Locate the cell with the specified text and output its [X, Y] center coordinate. 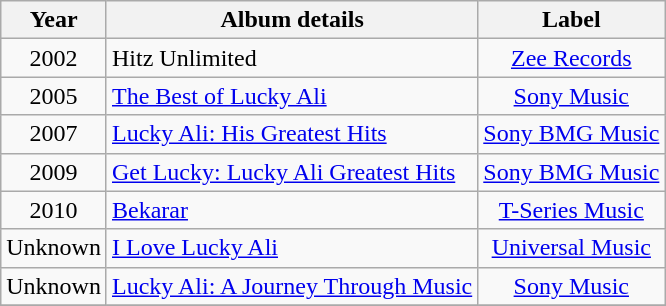
Lucky Ali: A Journey Through Music [292, 286]
Album details [292, 20]
2002 [54, 58]
Hitz Unlimited [292, 58]
2005 [54, 96]
Get Lucky: Lucky Ali Greatest Hits [292, 172]
The Best of Lucky Ali [292, 96]
Zee Records [572, 58]
T-Series Music [572, 210]
Lucky Ali: His Greatest Hits [292, 134]
Year [54, 20]
2010 [54, 210]
I Love Lucky Ali [292, 248]
Bekarar [292, 210]
Label [572, 20]
2007 [54, 134]
Universal Music [572, 248]
2009 [54, 172]
